For the text-containing cell, return its midpoint in (X, Y) coordinate format. 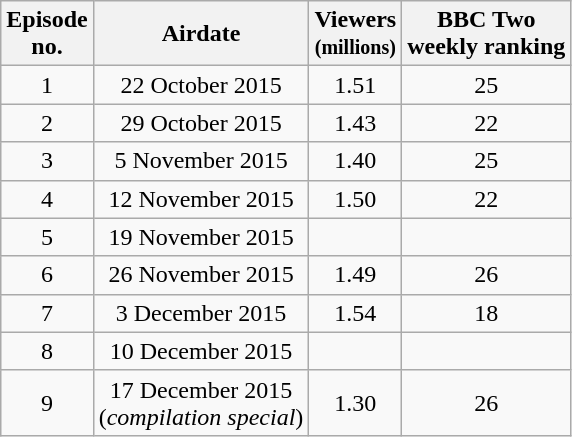
26 November 2015 (201, 275)
Episodeno. (47, 34)
5 November 2015 (201, 161)
19 November 2015 (201, 237)
3 December 2015 (201, 313)
17 December 2015(compilation special) (201, 402)
9 (47, 402)
1.51 (356, 85)
BBC Twoweekly ranking (486, 34)
Airdate (201, 34)
18 (486, 313)
8 (47, 351)
1 (47, 85)
10 December 2015 (201, 351)
Viewers(millions) (356, 34)
12 November 2015 (201, 199)
5 (47, 237)
6 (47, 275)
1.54 (356, 313)
1.40 (356, 161)
29 October 2015 (201, 123)
3 (47, 161)
2 (47, 123)
1.43 (356, 123)
1.49 (356, 275)
4 (47, 199)
1.50 (356, 199)
22 October 2015 (201, 85)
1.30 (356, 402)
7 (47, 313)
